Provide the (x, y) coordinate of the cell's center where the given text is located.  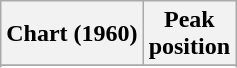
Peak position (189, 34)
Chart (1960) (72, 34)
